Capture the cell that displays the provided text and extract its [x, y] central coordinate. 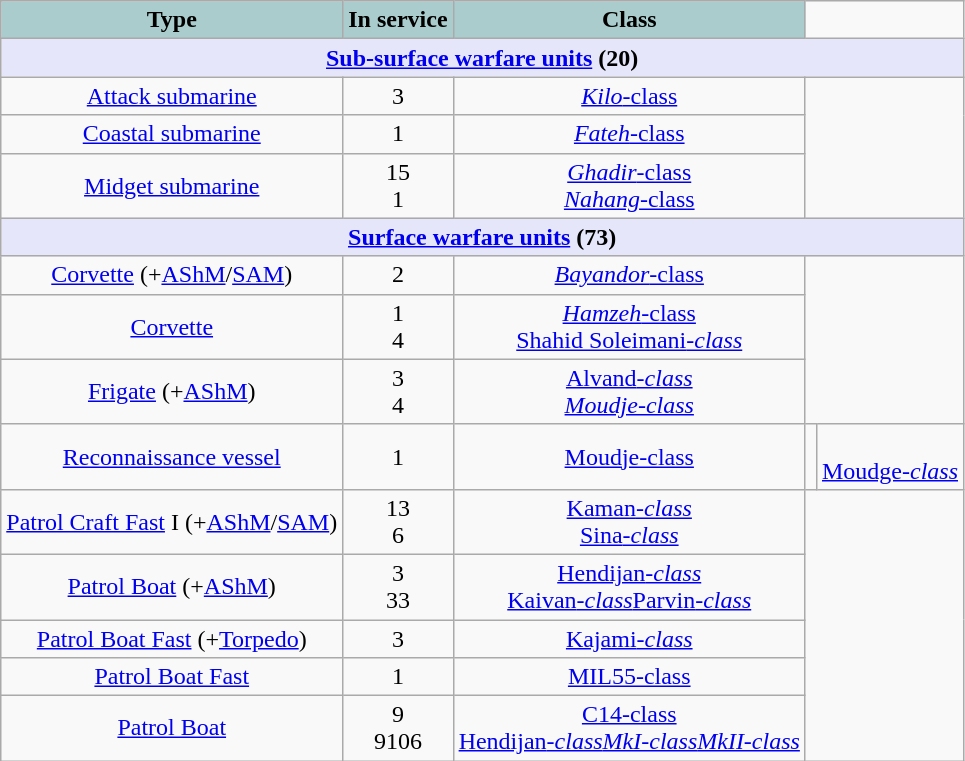
Kilo-class [629, 96]
34 [398, 392]
Sub-surface warfare units (20) [482, 58]
Kajami-class [629, 639]
14 [398, 326]
Moudge-class [890, 456]
Reconnaissance vessel [172, 456]
Ghadir-classNahang-class [629, 186]
Moudje-class [629, 456]
136 [398, 522]
333 [398, 586]
Type [172, 20]
Patrol Boat Fast (+Torpedo) [172, 639]
Corvette (+AShM/SAM) [172, 275]
Coastal submarine [172, 134]
MIL55-class [629, 677]
99106 [398, 728]
Patrol Boat (+AShM) [172, 586]
Frigate (+AShM) [172, 392]
Patrol Boat [172, 728]
Patrol Craft Fast I (+AShM/SAM) [172, 522]
Fateh-class [629, 134]
Hendijan-classKaivan-classParvin-class [629, 586]
Alvand-classMoudje-class [629, 392]
Corvette [172, 326]
151 [398, 186]
Surface warfare units (73) [482, 237]
Patrol Boat Fast [172, 677]
Attack submarine [172, 96]
In service [398, 20]
C14-classHendijan-classMkI-classMkII-class [629, 728]
Bayandor-class [629, 275]
Midget submarine [172, 186]
Class [629, 20]
Hamzeh-classShahid Soleimani-class [629, 326]
Kaman-classSina-class [629, 522]
2 [398, 275]
